Provide the (x, y) coordinate of the cell's center where the given text is located.  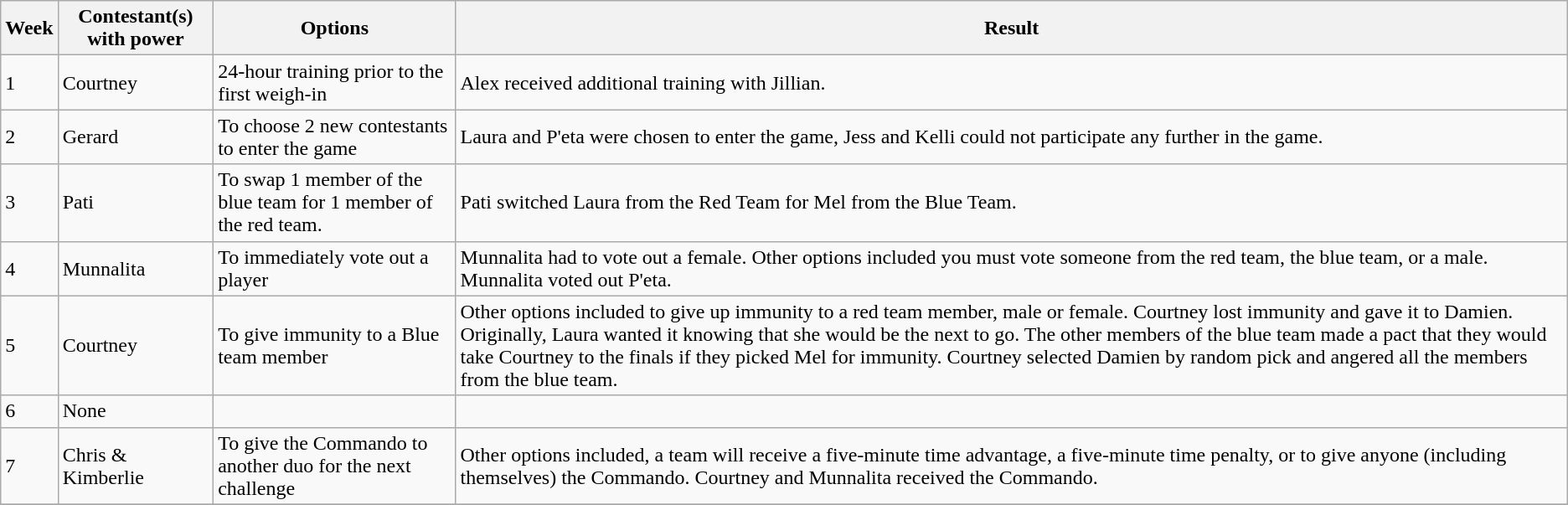
Alex received additional training with Jillian. (1012, 82)
1 (29, 82)
5 (29, 345)
Options (335, 28)
To give immunity to a Blue team member (335, 345)
4 (29, 268)
Munnalita (136, 268)
6 (29, 411)
Week (29, 28)
Pati (136, 203)
2 (29, 137)
3 (29, 203)
Result (1012, 28)
Chris & Kimberlie (136, 466)
Contestant(s) with power (136, 28)
To choose 2 new contestants to enter the game (335, 137)
7 (29, 466)
Gerard (136, 137)
None (136, 411)
24-hour training prior to the first weigh-in (335, 82)
To give the Commando to another duo for the next challenge (335, 466)
To swap 1 member of the blue team for 1 member of the red team. (335, 203)
Pati switched Laura from the Red Team for Mel from the Blue Team. (1012, 203)
Laura and P'eta were chosen to enter the game, Jess and Kelli could not participate any further in the game. (1012, 137)
To immediately vote out a player (335, 268)
